Provide the [x, y] coordinate of the cell's center where the given text is located.  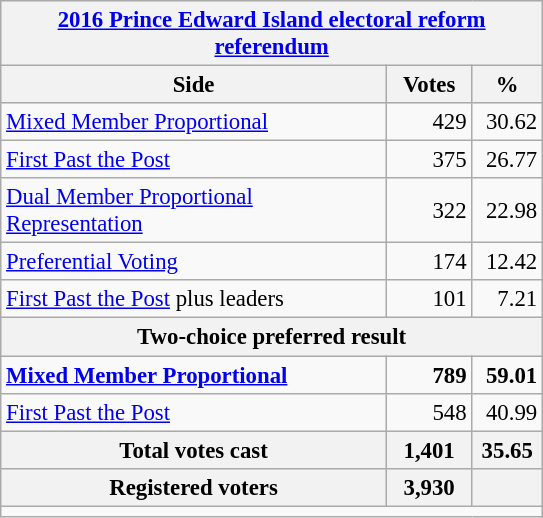
12.42 [508, 262]
3,930 [429, 487]
Registered voters [194, 487]
375 [429, 160]
429 [429, 122]
Votes [429, 85]
26.77 [508, 160]
548 [429, 412]
Preferential Voting [194, 262]
30.62 [508, 122]
40.99 [508, 412]
35.65 [508, 450]
174 [429, 262]
322 [429, 210]
Two-choice preferred result [272, 337]
% [508, 85]
1,401 [429, 450]
789 [429, 375]
2016 Prince Edward Island electoral reform referendum [272, 34]
Total votes cast [194, 450]
22.98 [508, 210]
Dual Member Proportional Representation [194, 210]
Side [194, 85]
First Past the Post plus leaders [194, 299]
59.01 [508, 375]
7.21 [508, 299]
101 [429, 299]
